Detect which cell encompasses the target text, then output its [x, y] center coordinate. 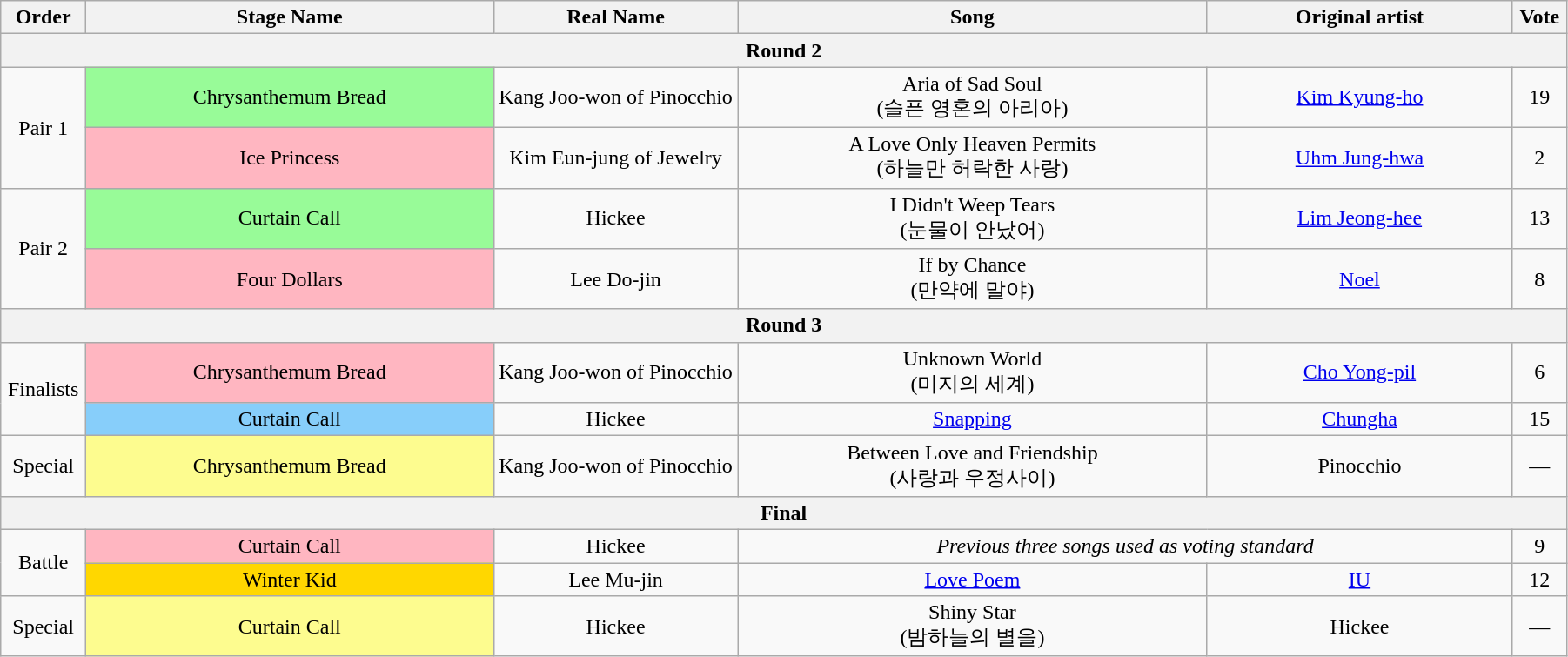
19 [1539, 97]
9 [1539, 546]
Final [784, 513]
A Love Only Heaven Permits(하늘만 허락한 사랑) [973, 158]
Uhm Jung-hwa [1359, 158]
Round 2 [784, 50]
Battle [44, 562]
6 [1539, 372]
Unknown World(미지의 세계) [973, 372]
2 [1539, 158]
15 [1539, 419]
Order [44, 17]
Lee Do-jin [616, 279]
Cho Yong-pil [1359, 372]
Winter Kid [290, 579]
8 [1539, 279]
Ice Princess [290, 158]
Pair 1 [44, 127]
Pinocchio [1359, 466]
Finalists [44, 389]
Real Name [616, 17]
Stage Name [290, 17]
I Didn't Weep Tears(눈물이 안났어) [973, 218]
Round 3 [784, 325]
Pair 2 [44, 249]
Song [973, 17]
12 [1539, 579]
Love Poem [973, 579]
Between Love and Friendship(사랑과 우정사이) [973, 466]
Kim Eun-jung of Jewelry [616, 158]
Previous three songs used as voting standard [1125, 546]
Lim Jeong-hee [1359, 218]
Vote [1539, 17]
Kim Kyung-ho [1359, 97]
Four Dollars [290, 279]
Shiny Star(밤하늘의 별을) [973, 627]
Noel [1359, 279]
Aria of Sad Soul(슬픈 영혼의 아리아) [973, 97]
Snapping [973, 419]
Chungha [1359, 419]
Lee Mu-jin [616, 579]
IU [1359, 579]
13 [1539, 218]
If by Chance(만약에 말야) [973, 279]
Original artist [1359, 17]
